Provide the [x, y] coordinate of the cell's center where the given text is located.  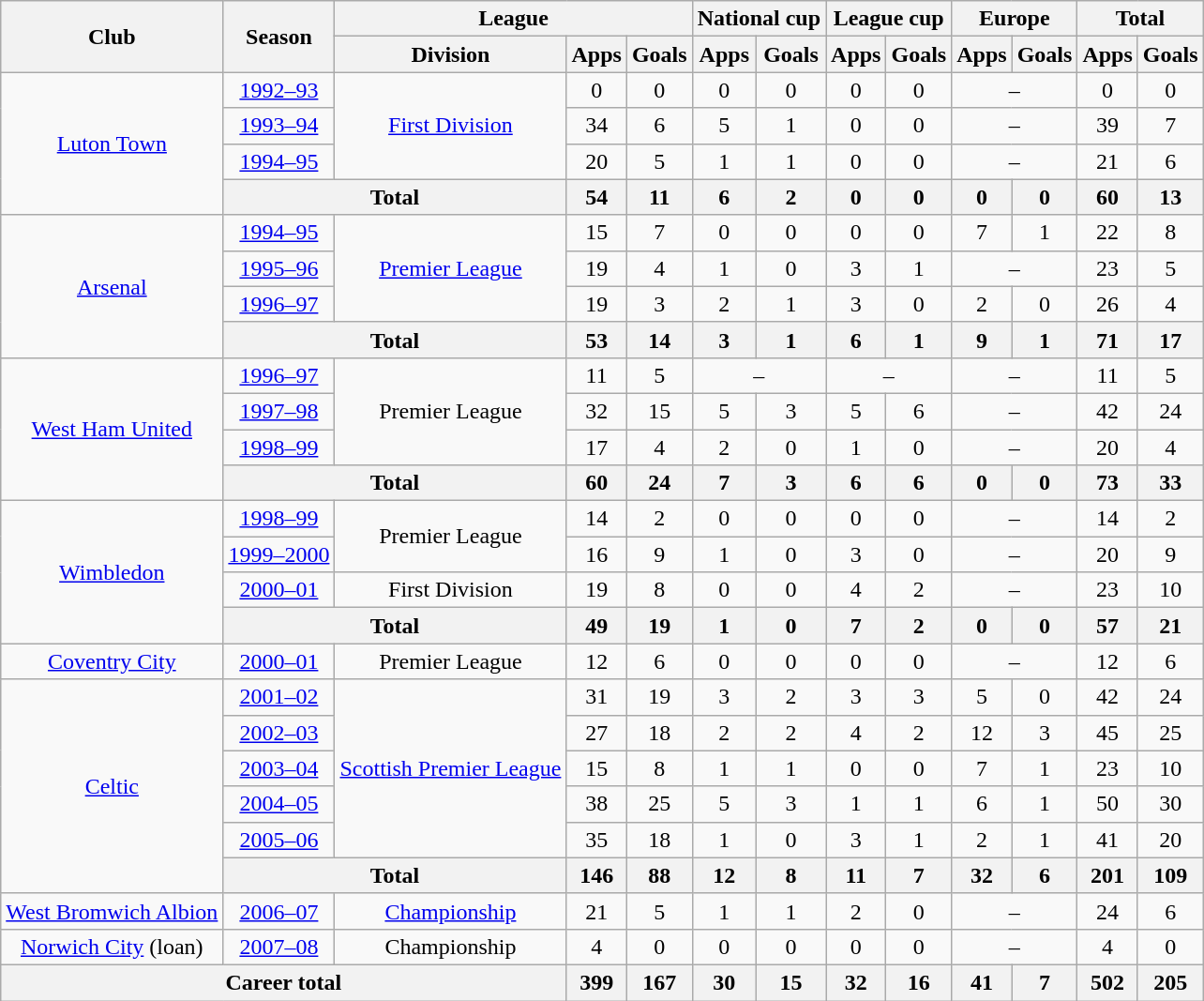
1992–93 [279, 90]
Club [113, 37]
Scottish Premier League [450, 768]
Division [450, 54]
88 [659, 875]
2006–07 [279, 911]
2002–03 [279, 733]
1997–98 [279, 411]
57 [1107, 626]
33 [1170, 483]
502 [1107, 982]
2005–06 [279, 840]
50 [1107, 804]
1995–96 [279, 268]
205 [1170, 982]
Career total [283, 982]
109 [1170, 875]
2003–04 [279, 768]
201 [1107, 875]
Season [279, 37]
34 [596, 126]
West Bromwich Albion [113, 911]
1993–94 [279, 126]
53 [596, 340]
73 [1107, 483]
Arsenal [113, 286]
Coventry City [113, 661]
Norwich City (loan) [113, 947]
League cup [889, 19]
45 [1107, 733]
Wimbledon [113, 572]
167 [659, 982]
27 [596, 733]
39 [1107, 126]
26 [1107, 304]
2007–08 [279, 947]
71 [1107, 340]
League [514, 19]
22 [1107, 233]
13 [1170, 197]
49 [596, 626]
54 [596, 197]
2001–02 [279, 697]
West Ham United [113, 429]
National cup [759, 19]
2004–05 [279, 804]
399 [596, 982]
38 [596, 804]
Luton Town [113, 144]
Europe [1015, 19]
1999–2000 [279, 554]
Celtic [113, 786]
31 [596, 697]
35 [596, 840]
146 [596, 875]
